Capture the cell that displays the provided text and extract its [X, Y] central coordinate. 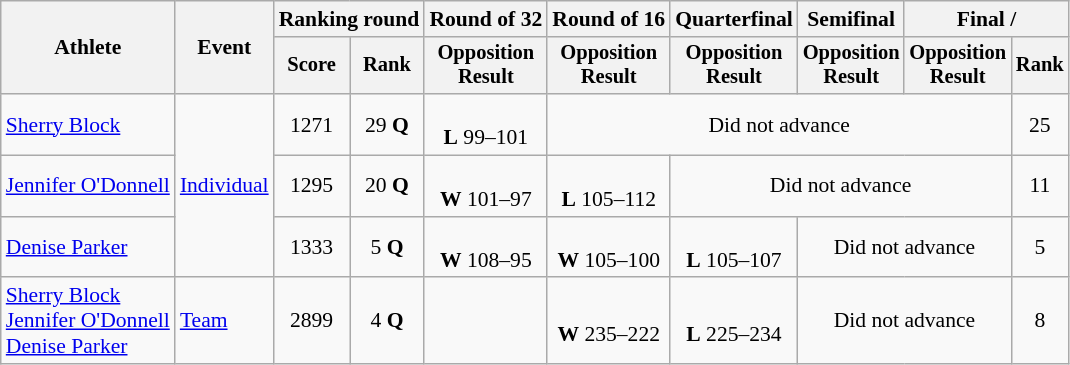
L 99–101 [486, 124]
5 Q [388, 248]
Sherry Block [88, 124]
L 105–112 [608, 186]
Semifinal [852, 19]
29 Q [388, 124]
1271 [312, 124]
25 [1040, 124]
20 Q [388, 186]
Quarterfinal [734, 19]
W 101–97 [486, 186]
1333 [312, 248]
L 225–234 [734, 322]
Final / [986, 19]
W 235–222 [608, 322]
8 [1040, 322]
4 Q [388, 322]
Score [312, 66]
Athlete [88, 48]
Jennifer O'Donnell [88, 186]
11 [1040, 186]
W 105–100 [608, 248]
1295 [312, 186]
Individual [224, 186]
Sherry BlockJennifer O'DonnellDenise Parker [88, 322]
Round of 32 [486, 19]
5 [1040, 248]
L 105–107 [734, 248]
Ranking round [350, 19]
2899 [312, 322]
Team [224, 322]
Round of 16 [608, 19]
W 108–95 [486, 248]
Denise Parker [88, 248]
Event [224, 48]
